From the cell containing the given text, extract its center point as (X, Y) coordinate. 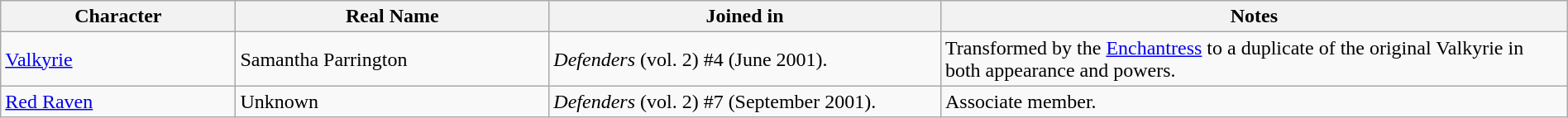
Defenders (vol. 2) #4 (June 2001). (745, 59)
Defenders (vol. 2) #7 (September 2001). (745, 101)
Notes (1254, 17)
Joined in (745, 17)
Samantha Parrington (392, 59)
Transformed by the Enchantress to a duplicate of the original Valkyrie in both appearance and powers. (1254, 59)
Real Name (392, 17)
Character (118, 17)
Valkyrie (118, 59)
Associate member. (1254, 101)
Unknown (392, 101)
Red Raven (118, 101)
